Pinpoint the cell where the given text exists, returning its [X, Y] midpoint coordinate. 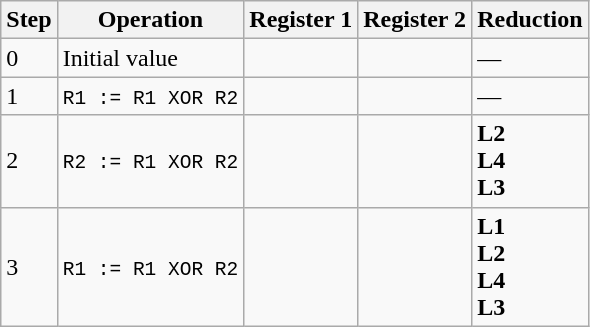
2 [29, 161]
R2 := R1 XOR R2 [150, 161]
0 [29, 58]
L2 L4 L3 [530, 161]
1 [29, 96]
Operation [150, 20]
3 [29, 266]
Step [29, 20]
Reduction [530, 20]
L1L2L4L3 [530, 266]
Register 1 [301, 20]
Initial value [150, 58]
Register 2 [415, 20]
